Pinpoint the cell where the given text exists, returning its [X, Y] midpoint coordinate. 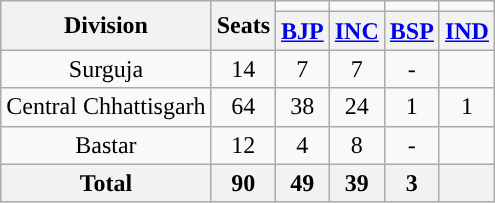
IND [466, 31]
Central Chhattisgarh [106, 107]
Seats [243, 26]
49 [303, 183]
4 [303, 145]
39 [356, 183]
INC [356, 31]
BJP [303, 31]
Total [106, 183]
24 [356, 107]
90 [243, 183]
8 [356, 145]
12 [243, 145]
64 [243, 107]
3 [412, 183]
38 [303, 107]
BSP [412, 31]
Division [106, 26]
Surguja [106, 69]
14 [243, 69]
Bastar [106, 145]
